Locate the cell with the specified text and output its [x, y] center coordinate. 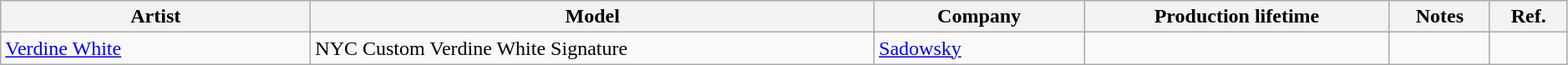
Company [979, 17]
Artist [155, 17]
Production lifetime [1237, 17]
NYC Custom Verdine White Signature [593, 48]
Model [593, 17]
Sadowsky [979, 48]
Verdine White [155, 48]
Notes [1439, 17]
Ref. [1529, 17]
